From the cell containing the given text, extract its center point as (x, y) coordinate. 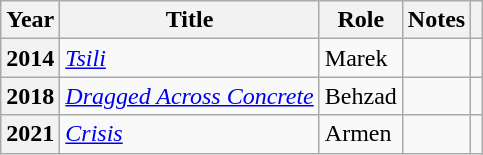
Behzad (360, 96)
2018 (30, 96)
2014 (30, 58)
Dragged Across Concrete (190, 96)
Armen (360, 134)
Notes (436, 20)
Marek (360, 58)
Tsili (190, 58)
Crisis (190, 134)
Year (30, 20)
Role (360, 20)
2021 (30, 134)
Title (190, 20)
